Capture the cell that displays the provided text and extract its (X, Y) central coordinate. 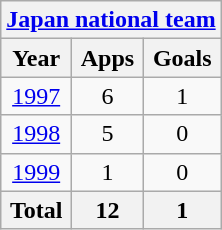
Year (36, 58)
1998 (36, 134)
Apps (108, 58)
12 (108, 210)
6 (108, 96)
Japan national team (111, 20)
5 (108, 134)
Total (36, 210)
Goals (182, 58)
1997 (36, 96)
1999 (36, 172)
